Determine the [X, Y] coordinate at the center of the cell enclosing the given text.  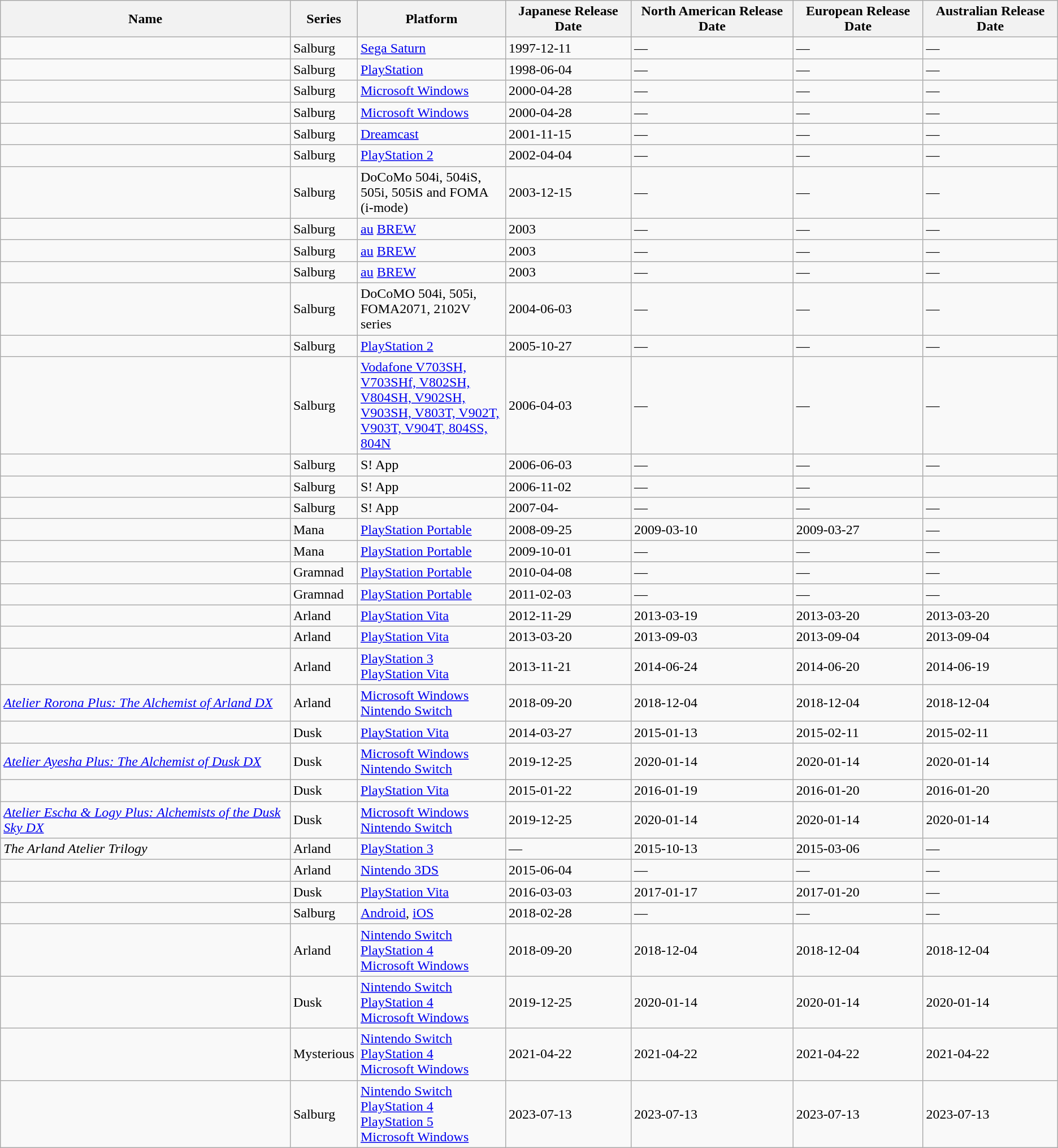
Atelier Escha & Logy Plus: Alchemists of the Dusk Sky DX [146, 820]
2016-03-03 [568, 892]
2001-11-15 [568, 134]
2009-03-27 [858, 530]
2013-11-21 [568, 666]
Platform [431, 19]
2009-03-10 [712, 530]
2008-09-25 [568, 530]
2018-02-28 [568, 913]
2002-04-04 [568, 155]
Dreamcast [431, 134]
2012-11-29 [568, 616]
2013-09-03 [712, 637]
Nintendo 3DS [431, 870]
2010-04-08 [568, 573]
Mysterious [323, 1054]
2007-04- [568, 508]
2004-06-03 [568, 309]
2009-10-01 [568, 551]
2017-01-17 [712, 892]
1997-12-11 [568, 48]
Android, iOS [431, 913]
Nintendo SwitchPlayStation 4PlayStation 5Microsoft Windows [431, 1114]
1998-06-04 [568, 70]
Japanese Release Date [568, 19]
2014-06-24 [712, 666]
The Arland Atelier Trilogy [146, 849]
Name [146, 19]
Sega Saturn [431, 48]
2014-03-27 [568, 732]
DoCoMo 504i, 504iS, 505i, 505iS and FOMA (i-mode) [431, 192]
2016-01-19 [712, 790]
2015-03-06 [858, 849]
2015-10-13 [712, 849]
2017-01-20 [858, 892]
2006-06-03 [568, 465]
2014-06-20 [858, 666]
Atelier Rorona Plus: The Alchemist of Arland DX [146, 703]
2006-11-02 [568, 487]
Australian Release Date [990, 19]
2015-01-13 [712, 732]
2003-12-15 [568, 192]
2015-06-04 [568, 870]
2015-01-22 [568, 790]
Vodafone V703SH, V703SHf, V802SH, V804SH, V902SH, V903SH, V803T, V902T, V903T, V904T, 804SS, 804N [431, 406]
2014-06-19 [990, 666]
PlayStation 3PlayStation Vita [431, 666]
2011-02-03 [568, 594]
PlayStation [431, 70]
2013-03-19 [712, 616]
2006-04-03 [568, 406]
North American Release Date [712, 19]
Atelier Ayesha Plus: The Alchemist of Dusk DX [146, 761]
PlayStation 3 [431, 849]
2005-10-27 [568, 345]
European Release Date [858, 19]
Series [323, 19]
DoCoMO 504i, 505i, FOMA2071, 2102V series [431, 309]
